Detect which cell encompasses the target text, then output its [x, y] center coordinate. 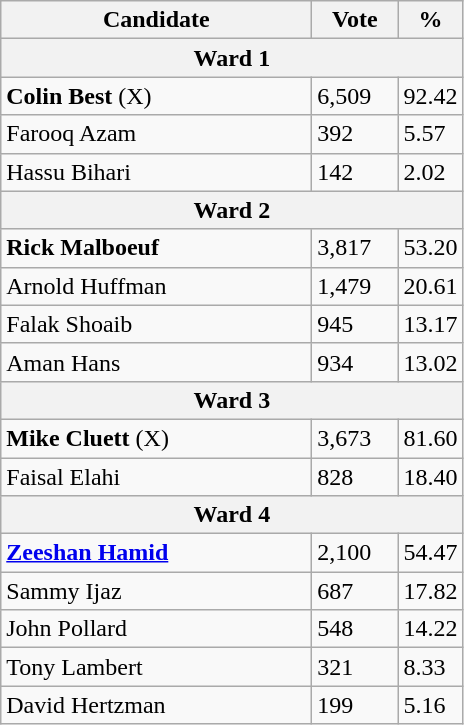
54.47 [430, 553]
14.22 [430, 629]
321 [355, 667]
John Pollard [156, 629]
Ward 3 [232, 400]
% [430, 20]
1,479 [355, 286]
8.33 [430, 667]
Farooq Azam [156, 134]
18.40 [430, 477]
53.20 [430, 248]
5.16 [430, 705]
Tony Lambert [156, 667]
5.57 [430, 134]
Sammy Ijaz [156, 591]
17.82 [430, 591]
Hassu Bihari [156, 172]
392 [355, 134]
Aman Hans [156, 362]
Ward 4 [232, 515]
3,817 [355, 248]
Candidate [156, 20]
Ward 2 [232, 210]
945 [355, 324]
Rick Malboeuf [156, 248]
828 [355, 477]
Mike Cluett (X) [156, 438]
199 [355, 705]
2,100 [355, 553]
13.02 [430, 362]
548 [355, 629]
13.17 [430, 324]
Arnold Huffman [156, 286]
142 [355, 172]
Zeeshan Hamid [156, 553]
2.02 [430, 172]
687 [355, 591]
Vote [355, 20]
Ward 1 [232, 58]
Falak Shoaib [156, 324]
3,673 [355, 438]
David Hertzman [156, 705]
20.61 [430, 286]
Colin Best (X) [156, 96]
934 [355, 362]
92.42 [430, 96]
81.60 [430, 438]
Faisal Elahi [156, 477]
6,509 [355, 96]
